Output the [x, y] coordinate of the center of the cell containing the given text.  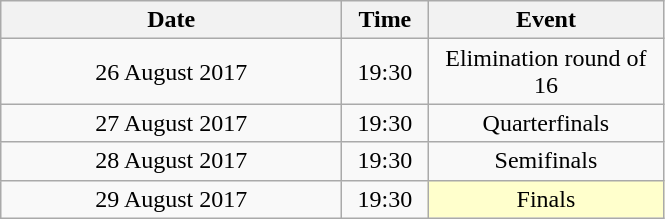
26 August 2017 [172, 72]
Elimination round of 16 [546, 72]
27 August 2017 [172, 123]
29 August 2017 [172, 199]
28 August 2017 [172, 161]
Date [172, 20]
Quarterfinals [546, 123]
Semifinals [546, 161]
Event [546, 20]
Time [385, 20]
Finals [546, 199]
